Scan for the cell matching the given text and deliver its [X, Y] coordinate at center. 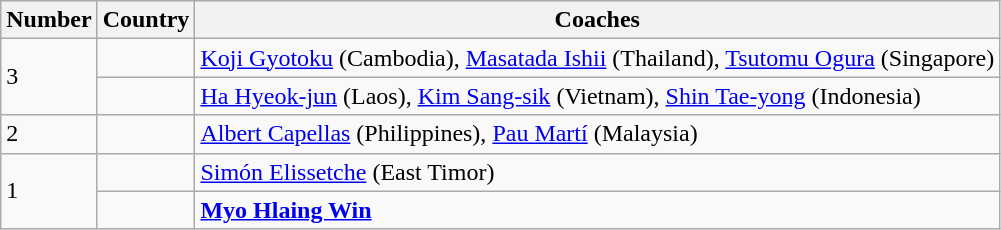
2 [49, 134]
Country [146, 20]
Myo Hlaing Win [598, 210]
3 [49, 77]
Koji Gyotoku (Cambodia), Masatada Ishii (Thailand), Tsutomu Ogura (Singapore) [598, 58]
Number [49, 20]
Ha Hyeok-jun (Laos), Kim Sang-sik (Vietnam), Shin Tae-yong (Indonesia) [598, 96]
Coaches [598, 20]
1 [49, 191]
Albert Capellas (Philippines), Pau Martí (Malaysia) [598, 134]
Simón Elissetche (East Timor) [598, 172]
